Capture the cell that displays the provided text and extract its [X, Y] central coordinate. 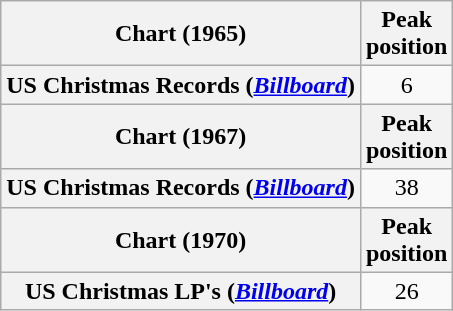
26 [406, 291]
US Christmas LP's (Billboard) [181, 291]
38 [406, 188]
Chart (1967) [181, 136]
6 [406, 85]
Chart (1970) [181, 240]
Chart (1965) [181, 34]
